Provide the (X, Y) coordinate of the cell's center where the given text is located.  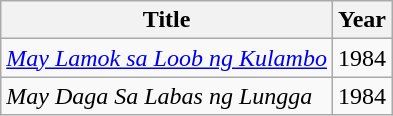
Title (167, 20)
May Lamok sa Loob ng Kulambo (167, 58)
Year (362, 20)
May Daga Sa Labas ng Lungga (167, 96)
